From the cell containing the given text, extract its center point as [x, y] coordinate. 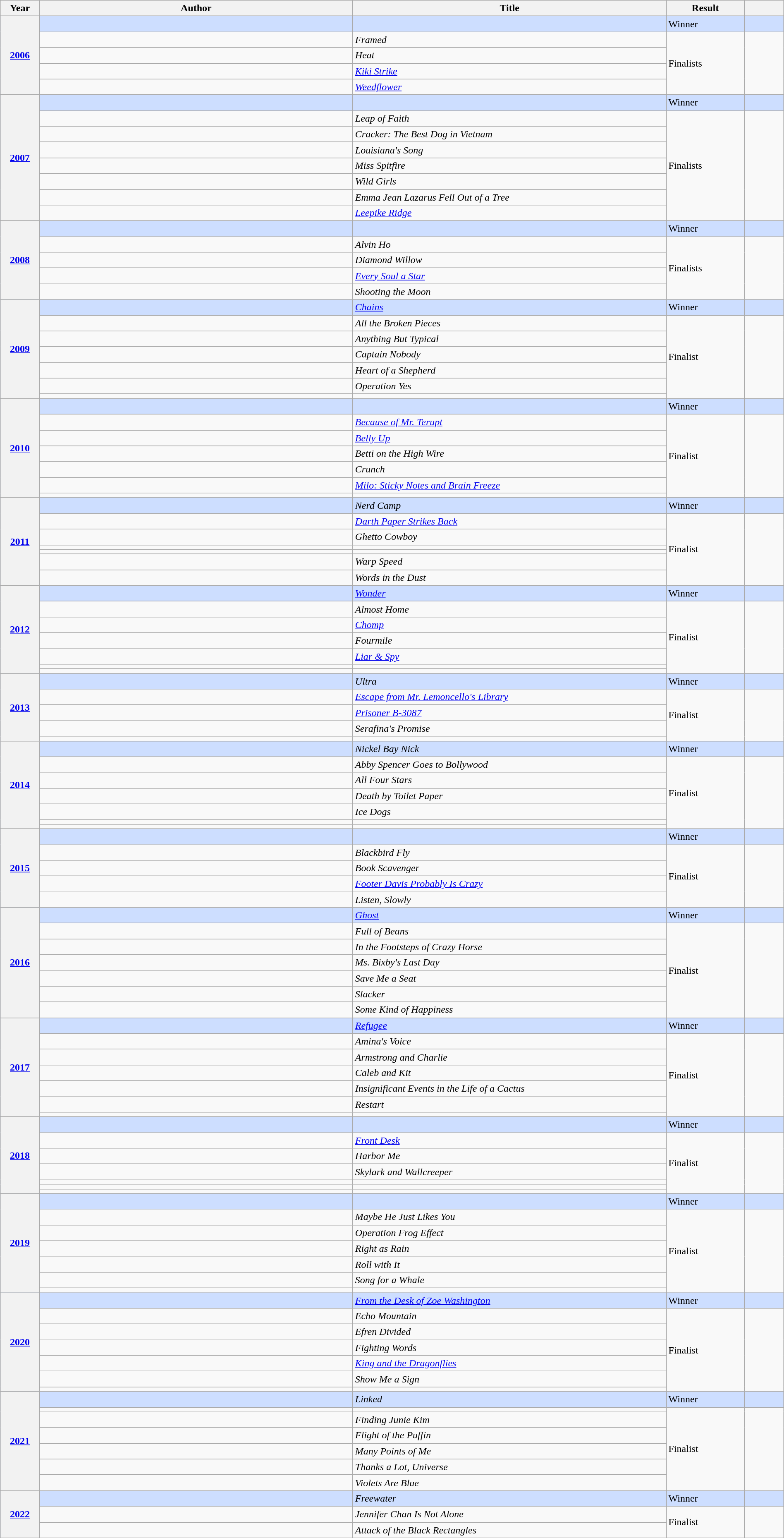
Abby Spencer Goes to Bollywood [509, 764]
2007 [20, 158]
Ghost [509, 915]
Author [196, 8]
Anything But Typical [509, 339]
Echo Mountain [509, 1316]
Diamond Willow [509, 260]
Heart of a Shepherd [509, 370]
Louisiana's Song [509, 150]
Fourmile [509, 640]
Book Scavenger [509, 868]
Kiki Strike [509, 71]
Show Me a Sign [509, 1379]
Insignificant Events in the Life of a Cactus [509, 1088]
Front Desk [509, 1140]
Maybe He Just Likes You [509, 1217]
King and the Dragonflies [509, 1363]
Jennifer Chan Is Not Alone [509, 1514]
2016 [20, 963]
Operation Yes [509, 386]
Emma Jean Lazarus Fell Out of a Tree [509, 197]
Restart [509, 1104]
Shooting the Moon [509, 292]
Attack of the Black Rectangles [509, 1530]
Words in the Dust [509, 577]
2012 [20, 629]
2009 [20, 349]
All the Broken Pieces [509, 323]
Liar & Spy [509, 656]
Slacker [509, 994]
Freewater [509, 1498]
Nerd Camp [509, 505]
Full of Beans [509, 931]
Save Me a Seat [509, 978]
2014 [20, 785]
2021 [20, 1441]
Many Points of Me [509, 1451]
Violets Are Blue [509, 1483]
2020 [20, 1342]
Darth Paper Strikes Back [509, 521]
Caleb and Kit [509, 1073]
Right as Rain [509, 1248]
Song for a Whale [509, 1280]
Result [705, 8]
2019 [20, 1243]
2018 [20, 1155]
Roll with It [509, 1264]
Because of Mr. Terupt [509, 422]
Chomp [509, 625]
Leepike Ridge [509, 213]
Every Soul a Star [509, 276]
Footer Davis Probably Is Crazy [509, 884]
Harbor Me [509, 1156]
Escape from Mr. Lemoncello's Library [509, 697]
2008 [20, 260]
Crunch [509, 470]
Thanks a Lot, Universe [509, 1467]
Wild Girls [509, 181]
Leap of Faith [509, 118]
Title [509, 8]
Alvin Ho [509, 244]
Chains [509, 307]
Miss Spitfire [509, 165]
2022 [20, 1514]
Weedflower [509, 87]
Ultra [509, 681]
Fighting Words [509, 1348]
Amina's Voice [509, 1041]
Ms. Bixby's Last Day [509, 963]
2017 [20, 1067]
Heat [509, 55]
All Four Stars [509, 780]
Operation Frog Effect [509, 1233]
Prisoner B-3087 [509, 713]
Skylark and Wallcreeper [509, 1172]
2015 [20, 868]
2010 [20, 448]
2013 [20, 707]
Death by Toilet Paper [509, 796]
2006 [20, 55]
Ice Dogs [509, 812]
In the Footsteps of Crazy Horse [509, 947]
Flight of the Puffin [509, 1435]
Armstrong and Charlie [509, 1057]
Serafina's Promise [509, 728]
Refugee [509, 1025]
Warp Speed [509, 562]
Year [20, 8]
Ghetto Cowboy [509, 537]
Milo: Sticky Notes and Brain Freeze [509, 485]
2011 [20, 541]
Finding Junie Kim [509, 1420]
Blackbird Fly [509, 853]
Linked [509, 1399]
Listen, Slowly [509, 900]
Wonder [509, 593]
Framed [509, 40]
Cracker: The Best Dog in Vietnam [509, 134]
Nickel Bay Nick [509, 749]
From the Desk of Zoe Washington [509, 1300]
Belly Up [509, 438]
Almost Home [509, 609]
Betti on the High Wire [509, 454]
Efren Divided [509, 1332]
Captain Nobody [509, 355]
Some Kind of Happiness [509, 1010]
